For the text-containing cell, return its midpoint in (x, y) coordinate format. 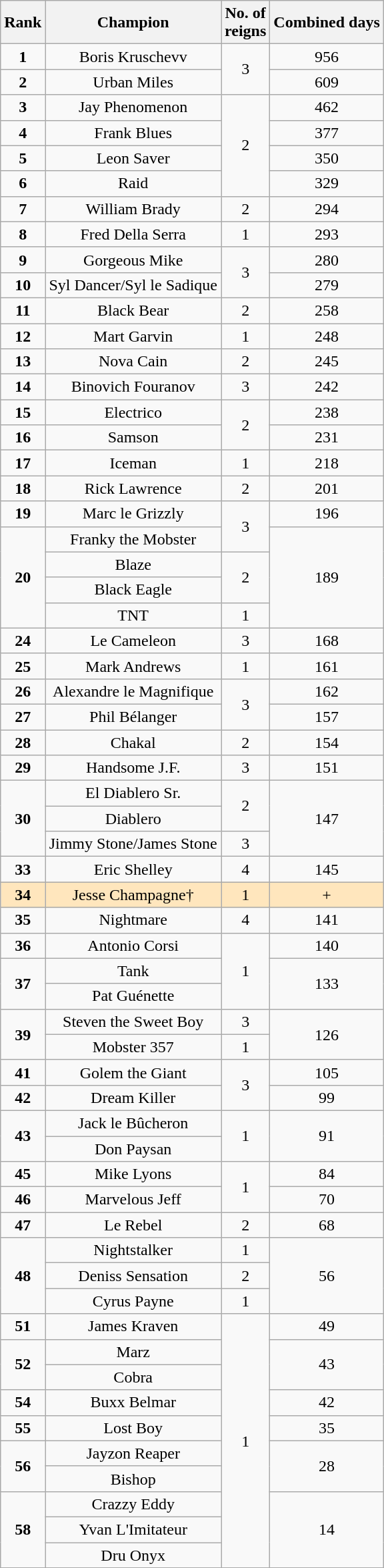
58 (23, 1529)
245 (327, 362)
27 (23, 717)
7 (23, 209)
Jimmy Stone/James Stone (133, 844)
Gorgeous Mike (133, 260)
19 (23, 514)
258 (327, 310)
Jesse Champagne† (133, 895)
Le Rebel (133, 1225)
377 (327, 133)
Steven the Sweet Boy (133, 1022)
280 (327, 260)
105 (327, 1072)
Tank (133, 971)
161 (327, 666)
20 (23, 577)
16 (23, 438)
48 (23, 1276)
17 (23, 463)
Champion (133, 23)
El Diablero Sr. (133, 793)
Jayzon Reaper (133, 1453)
Le Cameleon (133, 641)
45 (23, 1174)
126 (327, 1034)
Marvelous Jeff (133, 1200)
15 (23, 412)
Handsome J.F. (133, 768)
133 (327, 984)
157 (327, 717)
350 (327, 158)
Frank Blues (133, 133)
Electrico (133, 412)
91 (327, 1136)
Nightstalker (133, 1250)
Nova Cain (133, 362)
James Kraven (133, 1326)
141 (327, 920)
24 (23, 641)
189 (327, 577)
Buxx Belmar (133, 1403)
162 (327, 691)
52 (23, 1364)
26 (23, 691)
140 (327, 945)
Blaze (133, 564)
Mart Garvin (133, 336)
51 (23, 1326)
294 (327, 209)
Franky the Mobster (133, 539)
Crazzy Eddy (133, 1504)
36 (23, 945)
TNT (133, 615)
Eric Shelley (133, 869)
Chakal (133, 743)
196 (327, 514)
13 (23, 362)
30 (23, 819)
Bishop (133, 1479)
462 (327, 107)
145 (327, 869)
Rick Lawrence (133, 488)
Pat Guénette (133, 996)
Don Paysan (133, 1148)
242 (327, 387)
54 (23, 1403)
Dream Killer (133, 1098)
10 (23, 285)
9 (23, 260)
218 (327, 463)
Alexandre le Magnifique (133, 691)
Mike Lyons (133, 1174)
8 (23, 234)
147 (327, 819)
41 (23, 1072)
Marc le Grizzly (133, 514)
Urban Miles (133, 82)
Mark Andrews (133, 666)
Diablero (133, 819)
Cobra (133, 1377)
Black Eagle (133, 590)
29 (23, 768)
Syl Dancer/Syl le Sadique (133, 285)
Mobster 357 (133, 1047)
Fred Della Serra (133, 234)
329 (327, 183)
231 (327, 438)
99 (327, 1098)
Cyrus Payne (133, 1301)
5 (23, 158)
Lost Boy (133, 1428)
Boris Kruschevv (133, 57)
Marz (133, 1352)
12 (23, 336)
Iceman (133, 463)
238 (327, 412)
70 (327, 1200)
68 (327, 1225)
Dru Onyx (133, 1555)
49 (327, 1326)
18 (23, 488)
Raid (133, 183)
Jack le Bûcheron (133, 1123)
Samson (133, 438)
Leon Saver (133, 158)
Binovich Fouranov (133, 387)
33 (23, 869)
Nightmare (133, 920)
47 (23, 1225)
Phil Bélanger (133, 717)
11 (23, 310)
84 (327, 1174)
34 (23, 895)
39 (23, 1034)
37 (23, 984)
Jay Phenomenon (133, 107)
Golem the Giant (133, 1072)
55 (23, 1428)
168 (327, 641)
154 (327, 743)
25 (23, 666)
William Brady (133, 209)
6 (23, 183)
Yvan L'Imitateur (133, 1529)
No. ofreigns (245, 23)
Antonio Corsi (133, 945)
Deniss Sensation (133, 1276)
46 (23, 1200)
151 (327, 768)
201 (327, 488)
Rank (23, 23)
+ (327, 895)
Combined days (327, 23)
Black Bear (133, 310)
956 (327, 57)
609 (327, 82)
293 (327, 234)
279 (327, 285)
248 (327, 336)
